Search for the cell housing the specified text and yield its (x, y) center coordinate. 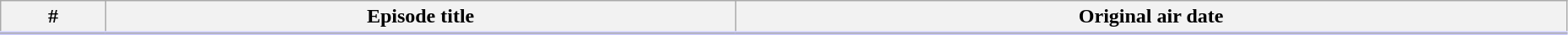
Original air date (1150, 17)
# (53, 17)
Episode title (420, 17)
